Output the [x, y] coordinate of the center of the cell containing the given text.  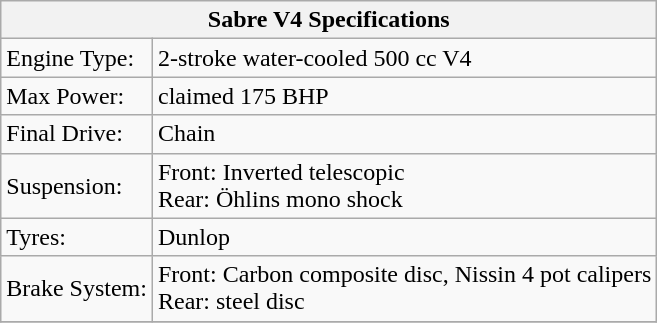
Suspension: [77, 186]
Final Drive: [77, 134]
Max Power: [77, 96]
Dunlop [404, 237]
Tyres: [77, 237]
Front: Inverted telescopicRear: Öhlins mono shock [404, 186]
Brake System: [77, 288]
Chain [404, 134]
Engine Type: [77, 58]
claimed 175 BHP [404, 96]
Front: Carbon composite disc, Nissin 4 pot calipersRear: steel disc [404, 288]
Sabre V4 Specifications [329, 20]
2-stroke water-cooled 500 cc V4 [404, 58]
